Return the [X, Y] coordinate for the center point of the cell that contains the specified text.  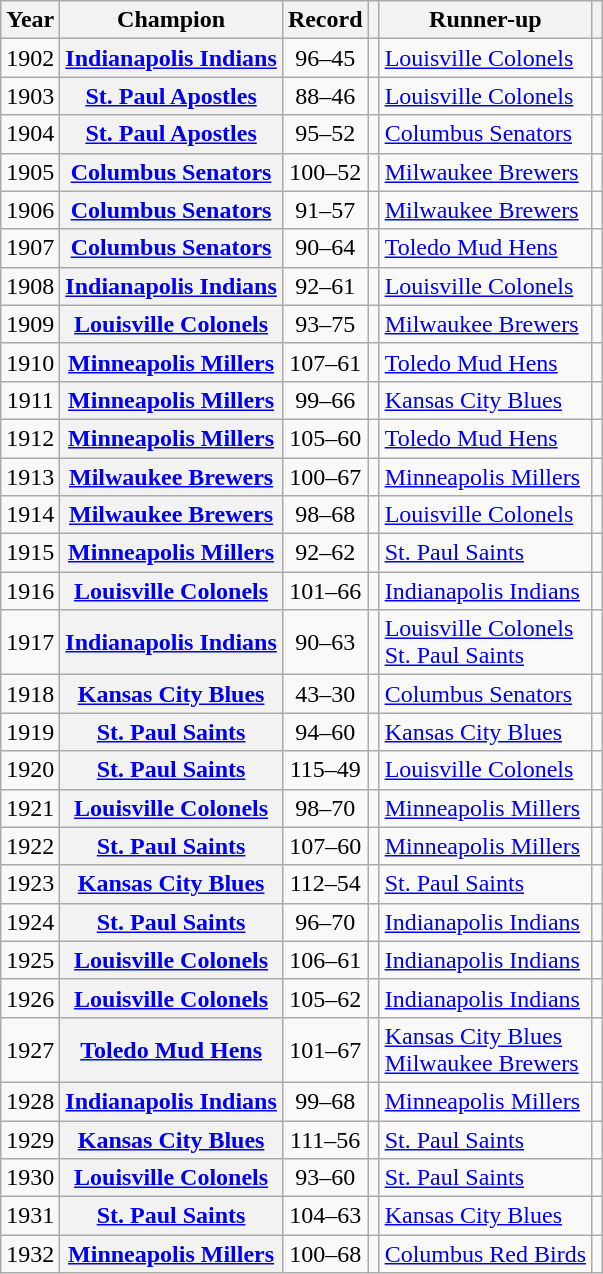
115–49 [325, 770]
Year [30, 20]
1928 [30, 1101]
1922 [30, 846]
1925 [30, 960]
105–62 [325, 998]
95–52 [325, 134]
112–54 [325, 884]
90–64 [325, 248]
1924 [30, 922]
1910 [30, 362]
1906 [30, 210]
1912 [30, 438]
1917 [30, 642]
92–61 [325, 286]
Champion [172, 20]
90–63 [325, 642]
100–67 [325, 477]
96–70 [325, 922]
107–61 [325, 362]
106–61 [325, 960]
99–68 [325, 1101]
1926 [30, 998]
1919 [30, 732]
1930 [30, 1178]
1929 [30, 1139]
94–60 [325, 732]
1909 [30, 324]
98–70 [325, 808]
1931 [30, 1216]
1911 [30, 400]
Louisville ColonelsSt. Paul Saints [485, 642]
1907 [30, 248]
1905 [30, 172]
101–67 [325, 1050]
98–68 [325, 515]
Runner-up [485, 20]
Record [325, 20]
100–52 [325, 172]
1932 [30, 1254]
1921 [30, 808]
1913 [30, 477]
107–60 [325, 846]
1904 [30, 134]
1918 [30, 694]
1903 [30, 96]
96–45 [325, 58]
88–46 [325, 96]
93–60 [325, 1178]
101–66 [325, 591]
1927 [30, 1050]
1923 [30, 884]
100–68 [325, 1254]
111–56 [325, 1139]
1908 [30, 286]
1915 [30, 553]
1920 [30, 770]
91–57 [325, 210]
Kansas City BluesMilwaukee Brewers [485, 1050]
99–66 [325, 400]
104–63 [325, 1216]
105–60 [325, 438]
1914 [30, 515]
43–30 [325, 694]
1916 [30, 591]
93–75 [325, 324]
1902 [30, 58]
92–62 [325, 553]
Columbus Red Birds [485, 1254]
